Provide the (x, y) coordinate of the cell's center where the given text is located.  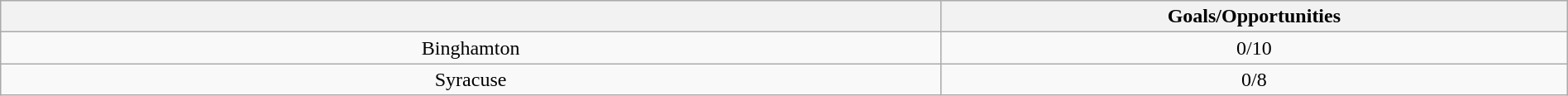
Syracuse (471, 79)
Goals/Opportunities (1254, 17)
0/10 (1254, 48)
0/8 (1254, 79)
Binghamton (471, 48)
